Detect which cell encompasses the target text, then output its (x, y) center coordinate. 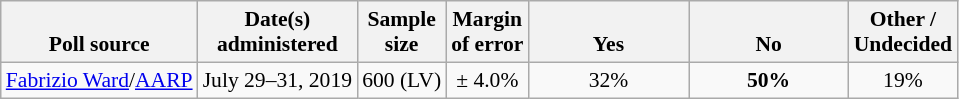
± 4.0% (487, 80)
Poll source (100, 32)
Samplesize (402, 32)
Date(s)administered (278, 32)
Yes (608, 32)
Fabrizio Ward/AARP (100, 80)
July 29–31, 2019 (278, 80)
600 (LV) (402, 80)
32% (608, 80)
No (769, 32)
Marginof error (487, 32)
50% (769, 80)
19% (903, 80)
Other /Undecided (903, 32)
